Extract the (X, Y) coordinate from the center of the cell holding the provided text.  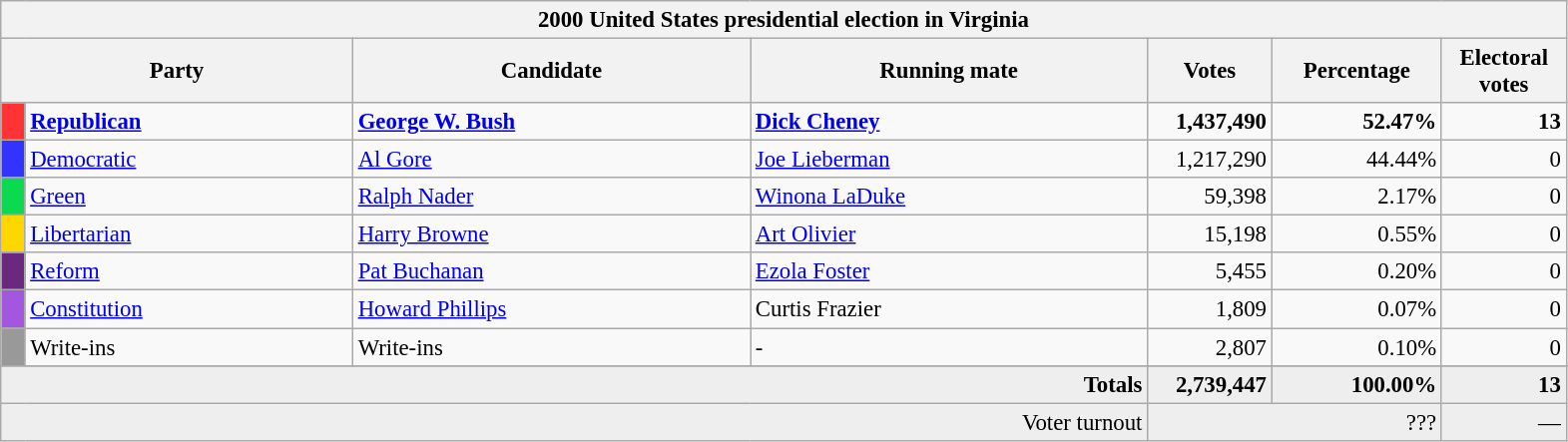
??? (1296, 422)
Joe Lieberman (949, 160)
Totals (575, 384)
Libertarian (189, 234)
52.47% (1356, 122)
Dick Cheney (949, 122)
Curtis Frazier (949, 309)
— (1503, 422)
59,398 (1210, 197)
Ralph Nader (551, 197)
Ezola Foster (949, 272)
2000 United States presidential election in Virginia (784, 20)
2,739,447 (1210, 384)
0.20% (1356, 272)
44.44% (1356, 160)
0.07% (1356, 309)
Republican (189, 122)
2,807 (1210, 347)
Al Gore (551, 160)
1,809 (1210, 309)
Art Olivier (949, 234)
Percentage (1356, 72)
Reform (189, 272)
0.10% (1356, 347)
Voter turnout (575, 422)
1,437,490 (1210, 122)
5,455 (1210, 272)
Howard Phillips (551, 309)
2.17% (1356, 197)
Votes (1210, 72)
Constitution (189, 309)
Candidate (551, 72)
15,198 (1210, 234)
1,217,290 (1210, 160)
Harry Browne (551, 234)
Running mate (949, 72)
Democratic (189, 160)
Pat Buchanan (551, 272)
Green (189, 197)
Winona LaDuke (949, 197)
George W. Bush (551, 122)
Party (178, 72)
- (949, 347)
Electoral votes (1503, 72)
100.00% (1356, 384)
0.55% (1356, 234)
